Capture the cell that displays the provided text and extract its [x, y] central coordinate. 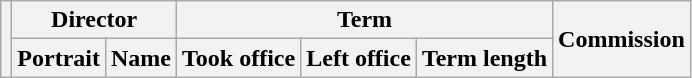
Term [365, 20]
Portrait [59, 58]
Term length [484, 58]
Director [94, 20]
Name [140, 58]
Left office [359, 58]
Commission [622, 39]
Took office [239, 58]
